Extract the [X, Y] coordinate from the center of the cell holding the provided text.  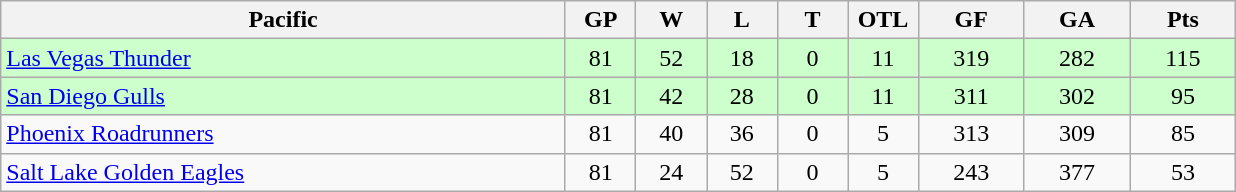
Salt Lake Golden Eagles [284, 172]
28 [742, 96]
Phoenix Roadrunners [284, 134]
18 [742, 58]
Las Vegas Thunder [284, 58]
115 [1183, 58]
T [812, 20]
GA [1077, 20]
GP [600, 20]
313 [971, 134]
24 [672, 172]
282 [1077, 58]
302 [1077, 96]
Pts [1183, 20]
L [742, 20]
85 [1183, 134]
42 [672, 96]
309 [1077, 134]
OTL [884, 20]
243 [971, 172]
W [672, 20]
40 [672, 134]
53 [1183, 172]
319 [971, 58]
95 [1183, 96]
377 [1077, 172]
San Diego Gulls [284, 96]
36 [742, 134]
GF [971, 20]
Pacific [284, 20]
311 [971, 96]
